Return (x, y) of the center of cell containing provided text 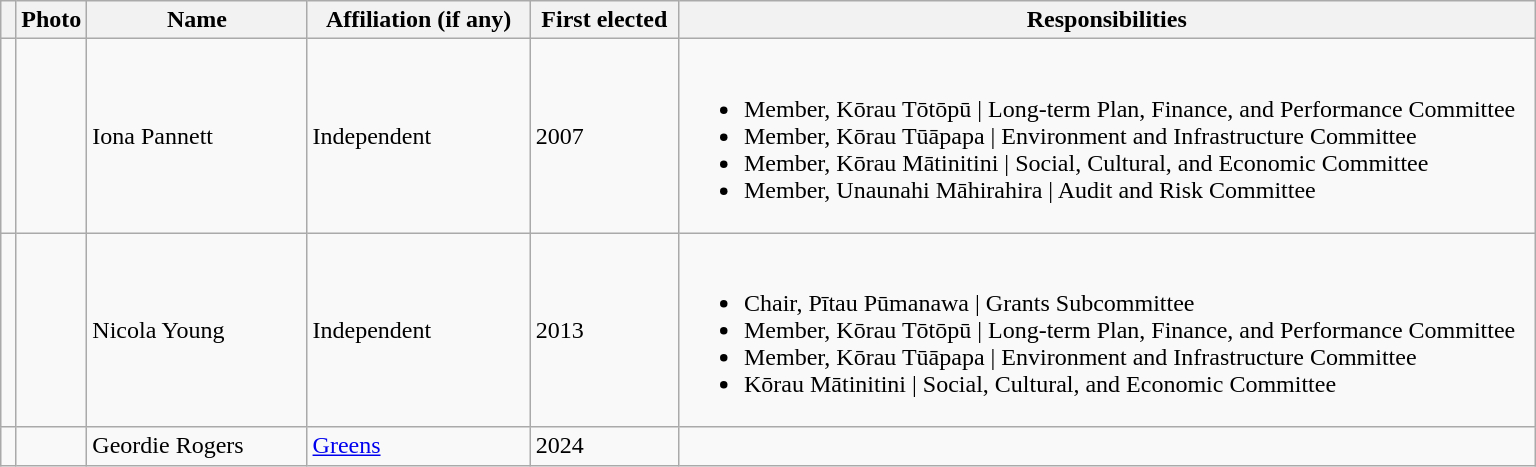
Responsibilities (1106, 20)
2013 (604, 330)
2007 (604, 136)
Greens (418, 446)
Geordie Rogers (197, 446)
Name (197, 20)
First elected (604, 20)
2024 (604, 446)
Nicola Young (197, 330)
Photo (52, 20)
Iona Pannett (197, 136)
Affiliation (if any) (418, 20)
